Identify which cell holds the provided text, then report its [x, y] central coordinate. 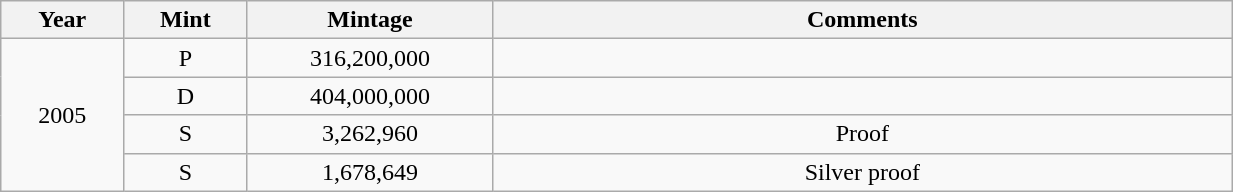
3,262,960 [370, 134]
P [186, 58]
D [186, 96]
Proof [862, 134]
404,000,000 [370, 96]
Comments [862, 20]
Mintage [370, 20]
Year [62, 20]
316,200,000 [370, 58]
2005 [62, 115]
Mint [186, 20]
1,678,649 [370, 172]
Silver proof [862, 172]
